Determine the [x, y] coordinate at the center of the cell enclosing the given text.  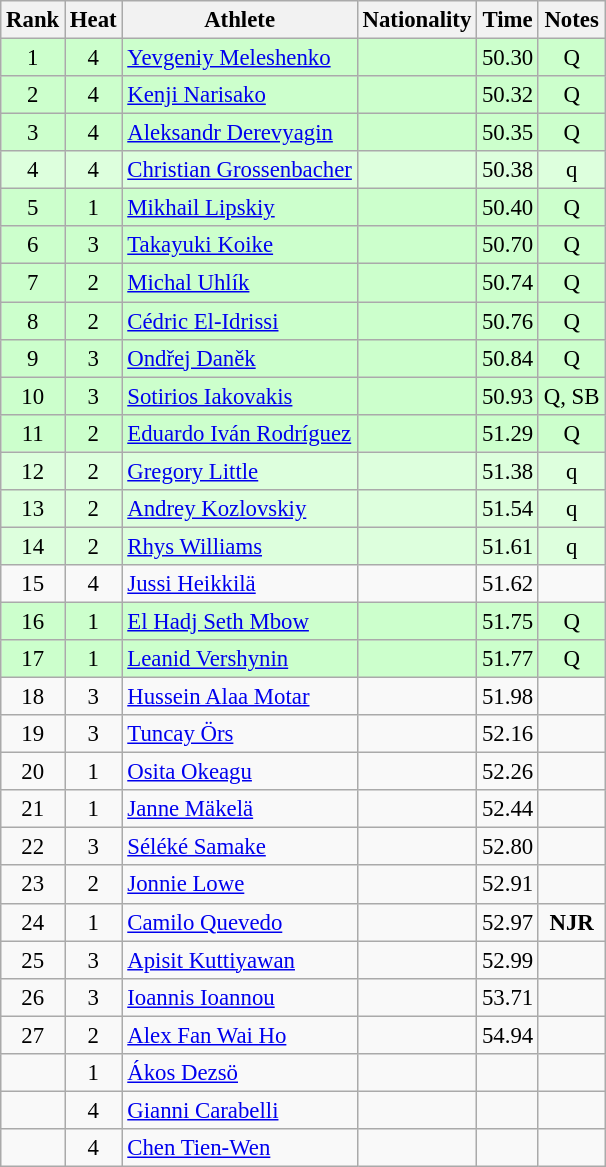
52.91 [508, 885]
50.35 [508, 133]
NJR [571, 922]
Rank [33, 20]
Cédric El-Idrissi [240, 321]
51.77 [508, 659]
14 [33, 546]
Nationality [416, 20]
25 [33, 960]
Tuncay Örs [240, 734]
15 [33, 584]
27 [33, 1035]
18 [33, 697]
Jonnie Lowe [240, 885]
5 [33, 208]
17 [33, 659]
Jussi Heikkilä [240, 584]
Aleksandr Derevyagin [240, 133]
53.71 [508, 997]
22 [33, 847]
Chen Tien-Wen [240, 1148]
Takayuki Koike [240, 245]
52.26 [508, 772]
Heat [94, 20]
Athlete [240, 20]
19 [33, 734]
Séléké Samake [240, 847]
26 [33, 997]
Christian Grossenbacher [240, 170]
50.70 [508, 245]
Andrey Kozlovskiy [240, 509]
51.61 [508, 546]
8 [33, 321]
50.84 [508, 358]
50.32 [508, 95]
Q, SB [571, 396]
51.38 [508, 471]
50.38 [508, 170]
7 [33, 283]
23 [33, 885]
52.99 [508, 960]
Yevgeniy Meleshenko [240, 58]
Gregory Little [240, 471]
Hussein Alaa Motar [240, 697]
51.62 [508, 584]
6 [33, 245]
51.54 [508, 509]
Gianni Carabelli [240, 1110]
Time [508, 20]
51.98 [508, 697]
52.97 [508, 922]
Sotirios Iakovakis [240, 396]
13 [33, 509]
52.80 [508, 847]
50.93 [508, 396]
Michal Uhlík [240, 283]
12 [33, 471]
54.94 [508, 1035]
51.75 [508, 621]
Eduardo Iván Rodríguez [240, 433]
50.30 [508, 58]
Mikhail Lipskiy [240, 208]
20 [33, 772]
50.74 [508, 283]
10 [33, 396]
Ioannis Ioannou [240, 997]
50.76 [508, 321]
Ákos Dezsö [240, 1073]
Apisit Kuttiyawan [240, 960]
Alex Fan Wai Ho [240, 1035]
Rhys Williams [240, 546]
50.40 [508, 208]
52.44 [508, 809]
9 [33, 358]
21 [33, 809]
Janne Mäkelä [240, 809]
51.29 [508, 433]
Notes [571, 20]
24 [33, 922]
Ondřej Daněk [240, 358]
Leanid Vershynin [240, 659]
Osita Okeagu [240, 772]
11 [33, 433]
El Hadj Seth Mbow [240, 621]
52.16 [508, 734]
Kenji Narisako [240, 95]
Camilo Quevedo [240, 922]
16 [33, 621]
